Determine the (X, Y) coordinate at the center of the cell enclosing the given text.  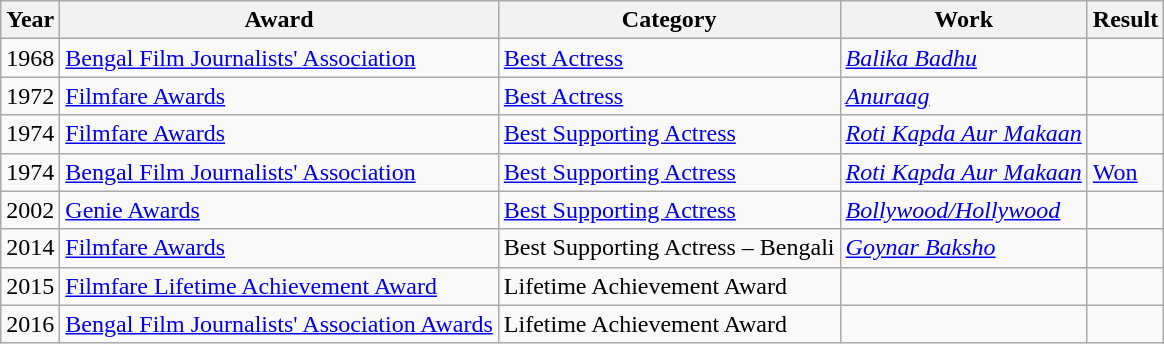
2002 (30, 210)
Bengal Film Journalists' Association Awards (280, 324)
1972 (30, 96)
Year (30, 20)
Genie Awards (280, 210)
Goynar Baksho (964, 248)
2015 (30, 286)
Result (1125, 20)
2014 (30, 248)
Work (964, 20)
2016 (30, 324)
Anuraag (964, 96)
Filmfare Lifetime Achievement Award (280, 286)
Balika Badhu (964, 58)
1968 (30, 58)
Category (669, 20)
Won (1125, 172)
Award (280, 20)
Best Supporting Actress – Bengali (669, 248)
Bollywood/Hollywood (964, 210)
